Locate the cell with the specified text and output its (x, y) center coordinate. 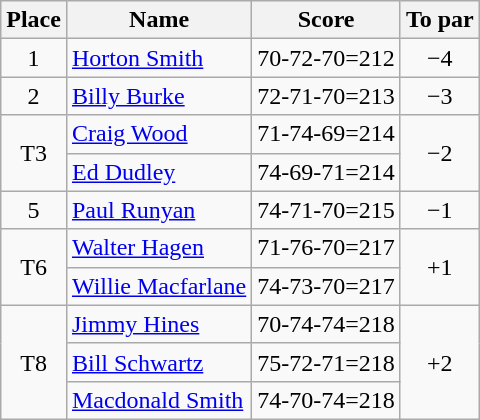
75-72-71=218 (326, 362)
Place (34, 20)
2 (34, 96)
To par (440, 20)
70-74-74=218 (326, 324)
74-73-70=217 (326, 286)
1 (34, 58)
Macdonald Smith (158, 400)
Craig Wood (158, 134)
70-72-70=212 (326, 58)
74-69-71=214 (326, 172)
Paul Runyan (158, 210)
Ed Dudley (158, 172)
T8 (34, 362)
T3 (34, 153)
71-74-69=214 (326, 134)
+1 (440, 267)
−4 (440, 58)
Score (326, 20)
Horton Smith (158, 58)
Name (158, 20)
−2 (440, 153)
Billy Burke (158, 96)
−1 (440, 210)
Jimmy Hines (158, 324)
Willie Macfarlane (158, 286)
74-71-70=215 (326, 210)
72-71-70=213 (326, 96)
71-76-70=217 (326, 248)
5 (34, 210)
74-70-74=218 (326, 400)
+2 (440, 362)
T6 (34, 267)
Bill Schwartz (158, 362)
−3 (440, 96)
Walter Hagen (158, 248)
